Pinpoint the cell where the given text exists, returning its [x, y] midpoint coordinate. 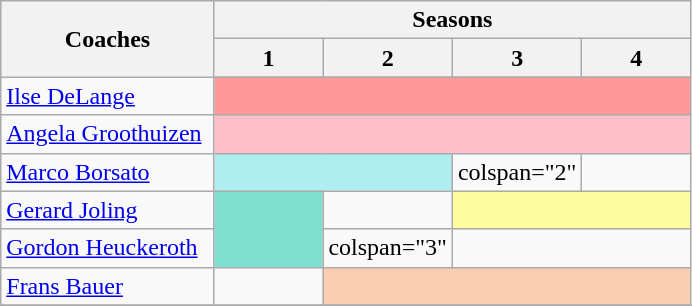
Gerard Joling [108, 210]
1 [268, 58]
4 [636, 58]
2 [388, 58]
Seasons [452, 20]
Angela Groothuizen [108, 134]
Coaches [108, 39]
3 [517, 58]
Marco Borsato [108, 172]
colspan="3" [388, 248]
Gordon Heuckeroth [108, 248]
Ilse DeLange [108, 96]
colspan="2" [517, 172]
Frans Bauer [108, 286]
